Pinpoint the cell where the given text exists, returning its [x, y] midpoint coordinate. 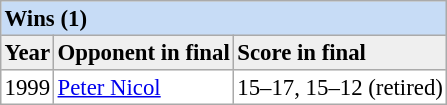
Year [28, 52]
Peter Nicol [144, 87]
Opponent in final [144, 52]
Score in final [340, 52]
15–17, 15–12 (retired) [340, 87]
1999 [28, 87]
Wins (1) [224, 18]
